Search for the cell housing the specified text and yield its [X, Y] center coordinate. 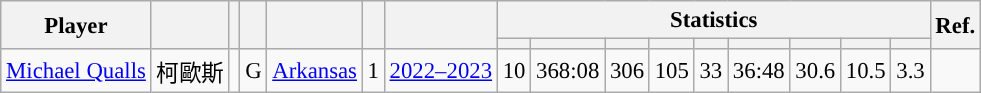
10.5 [866, 71]
G [254, 71]
368:08 [568, 71]
Michael Qualls [76, 71]
Player [76, 25]
1 [373, 71]
105 [672, 71]
36:48 [760, 71]
Statistics [714, 20]
10 [514, 71]
柯歐斯 [190, 71]
Ref. [955, 25]
30.6 [815, 71]
3.3 [910, 71]
306 [628, 71]
33 [710, 71]
Arkansas [314, 71]
2022–2023 [440, 71]
